Return [x, y] of the center of cell containing provided text 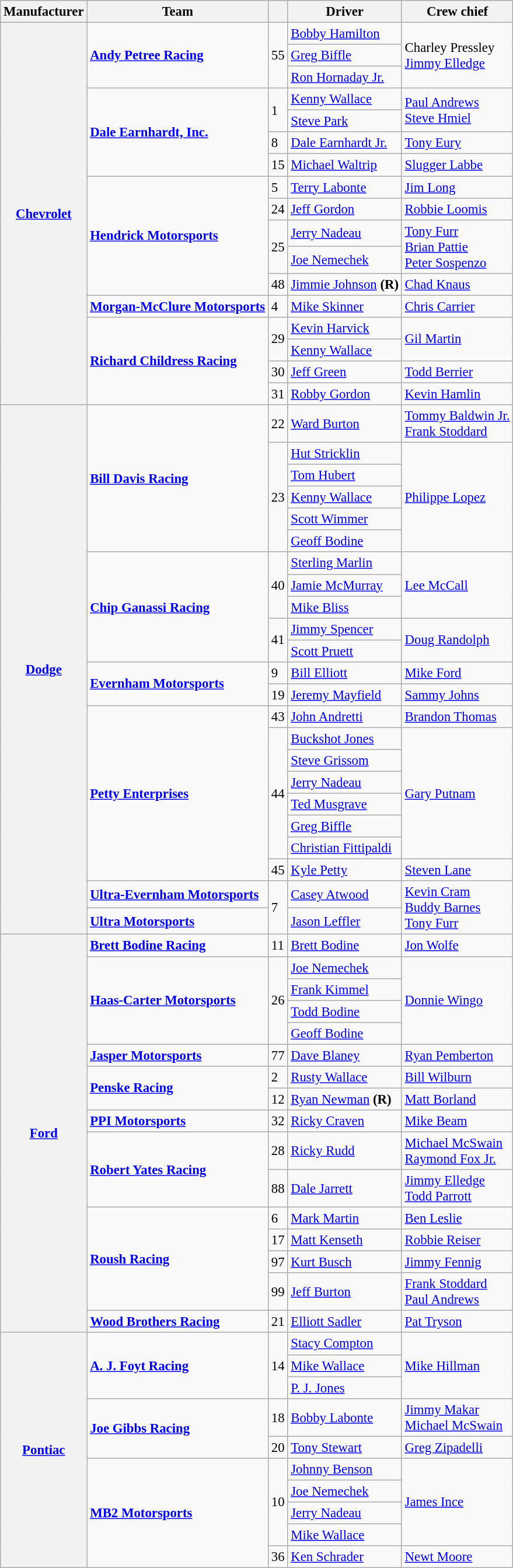
Chevrolet [44, 214]
26 [278, 1000]
2 [278, 1077]
15 [278, 165]
Frank Kimmel [344, 989]
44 [278, 793]
Jeremy Mayfield [344, 695]
Steve Grissom [344, 761]
45 [278, 870]
77 [278, 1055]
Bill Elliott [344, 673]
Evernham Motorsports [177, 684]
Dale Jarrett [344, 1189]
18 [278, 1417]
Kurt Busch [344, 1262]
Robert Yates Racing [177, 1169]
Ricky Craven [344, 1121]
Haas-Carter Motorsports [177, 1000]
Hut Stricklin [344, 454]
Tommy Baldwin Jr. Frank Stoddard [458, 423]
Ultra-Evernham Motorsports [177, 894]
Mike Ford [458, 673]
Chris Carrier [458, 306]
Lee McCall [458, 586]
Jimmy Spencer [344, 629]
Dave Blaney [344, 1055]
Pat Tryson [458, 1322]
A. J. Foyt Racing [177, 1366]
Dale Earnhardt, Inc. [177, 132]
Bobby Hamilton [344, 34]
6 [278, 1219]
Rusty Wallace [344, 1077]
Manufacturer [44, 12]
Tony Furr Brian Pattie Peter Sospenzo [458, 247]
Ricky Rudd [344, 1150]
Doug Randolph [458, 639]
Ultra Motorsports [177, 921]
Scott Wimmer [344, 519]
Pontiac [44, 1450]
55 [278, 56]
Stacy Compton [344, 1344]
Brett Bodine Racing [177, 946]
Newt Moore [458, 1557]
20 [278, 1447]
Wood Brothers Racing [177, 1322]
Christian Fittipaldi [344, 848]
Ryan Newman (R) [344, 1099]
22 [278, 423]
Elliott Sadler [344, 1322]
30 [278, 372]
Bobby Labonte [344, 1417]
Sterling Marlin [344, 563]
Buckshot Jones [344, 738]
Matt Kenseth [344, 1240]
Charley Pressley Jimmy Elledge [458, 56]
25 [278, 247]
Philippe Lopez [458, 498]
5 [278, 187]
Mark Martin [344, 1219]
Ward Burton [344, 423]
Kevin Hamlin [458, 394]
9 [278, 673]
Sammy Johns [458, 695]
88 [278, 1189]
Ford [44, 1133]
Frank Stoddard Paul Andrews [458, 1291]
James Ince [458, 1502]
36 [278, 1557]
Robby Gordon [344, 394]
Tom Hubert [344, 475]
Chip Ganassi Racing [177, 607]
43 [278, 717]
32 [278, 1121]
Todd Berrier [458, 372]
Kevin Harvick [344, 328]
Hendrick Motorsports [177, 236]
Jon Wolfe [458, 946]
29 [278, 339]
Todd Bodine [344, 1012]
99 [278, 1291]
Driver [344, 12]
Jeff Gordon [344, 209]
Tony Stewart [344, 1447]
28 [278, 1150]
Richard Childress Racing [177, 361]
Michael McSwain Raymond Fox Jr. [458, 1150]
48 [278, 284]
23 [278, 498]
21 [278, 1322]
Mike Bliss [344, 607]
John Andretti [344, 717]
Ken Schrader [344, 1557]
12 [278, 1099]
Chad Knaus [458, 284]
17 [278, 1240]
Casey Atwood [344, 894]
Robbie Loomis [458, 209]
Terry Labonte [344, 187]
Joe Gibbs Racing [177, 1428]
7 [278, 908]
Petty Enterprises [177, 793]
Crew chief [458, 12]
Kevin Cram Buddy Barnes Tony Furr [458, 908]
Steven Lane [458, 870]
Slugger Labbe [458, 165]
Dodge [44, 670]
Johnny Benson [344, 1469]
Ryan Pemberton [458, 1055]
Jimmy Elledge Todd Parrott [458, 1189]
31 [278, 394]
Steve Park [344, 121]
Dale Earnhardt Jr. [344, 143]
Matt Borland [458, 1099]
Mike Beam [458, 1121]
Penske Racing [177, 1088]
Jimmie Johnson (R) [344, 284]
Greg Zipadelli [458, 1447]
Jamie McMurray [344, 585]
Gil Martin [458, 339]
Ted Musgrave [344, 804]
Donnie Wingo [458, 1000]
Mike Skinner [344, 306]
40 [278, 586]
Scott Pruett [344, 651]
Kyle Petty [344, 870]
41 [278, 639]
Jeff Green [344, 372]
Bill Davis Racing [177, 478]
Jason Leffler [344, 921]
Bill Wilburn [458, 1077]
Jim Long [458, 187]
Jimmy Fennig [458, 1262]
1 [278, 110]
Ron Hornaday Jr. [344, 78]
11 [278, 946]
Team [177, 12]
10 [278, 1502]
Paul Andrews Steve Hmiel [458, 110]
Andy Petree Racing [177, 56]
Mike Hillman [458, 1366]
Brandon Thomas [458, 717]
P. J. Jones [344, 1388]
8 [278, 143]
Ben Leslie [458, 1219]
Morgan-McClure Motorsports [177, 306]
4 [278, 306]
MB2 Motorsports [177, 1513]
97 [278, 1262]
Michael Waltrip [344, 165]
Tony Eury [458, 143]
Brett Bodine [344, 946]
Jimmy Makar Michael McSwain [458, 1417]
19 [278, 695]
14 [278, 1366]
Gary Putnam [458, 793]
Jasper Motorsports [177, 1055]
PPI Motorsports [177, 1121]
Jeff Burton [344, 1291]
24 [278, 209]
Robbie Reiser [458, 1240]
Roush Racing [177, 1259]
